Extract the [x, y] coordinate from the center of the cell holding the provided text.  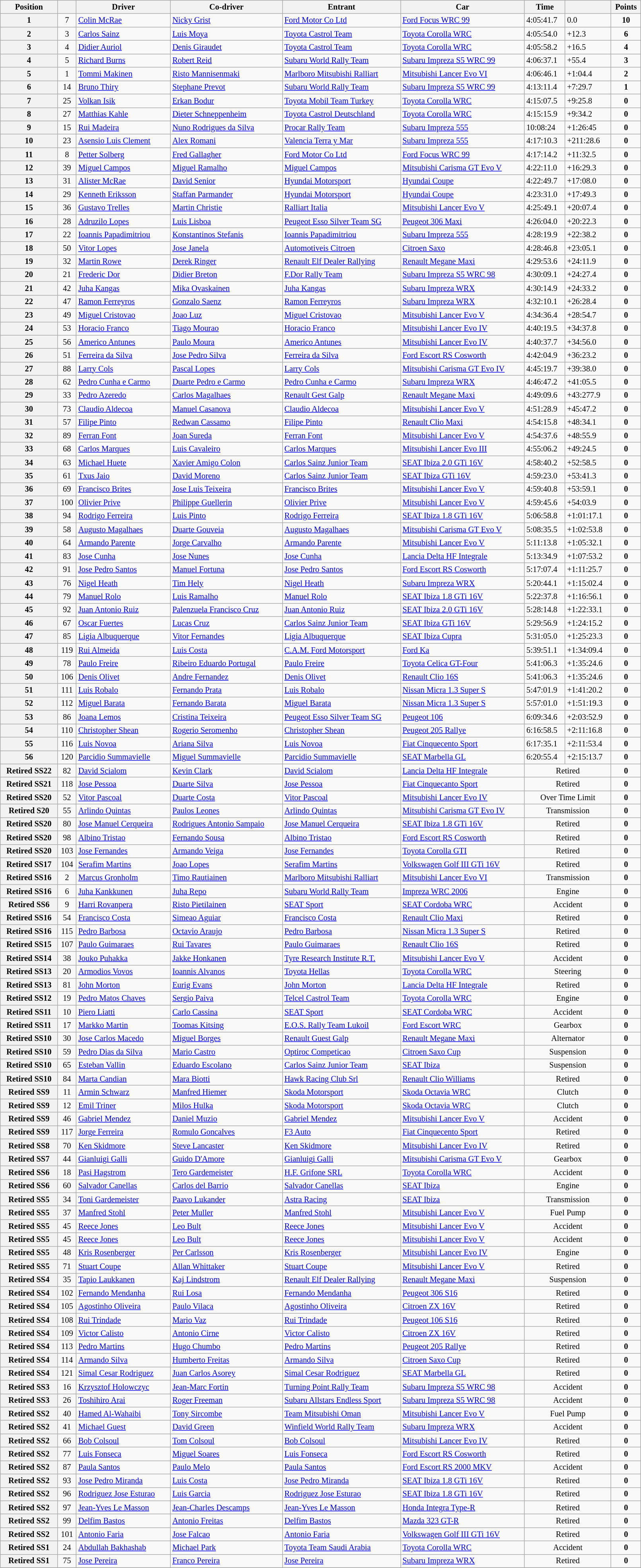
Richard Burns [123, 61]
+1:34:09.4 [588, 650]
Toyota Celica GT-Four [463, 664]
Tom Colsoul [226, 1441]
Konstantinos Stefanis [226, 234]
Automotiveis Citroen [341, 248]
Jose Nunes [226, 556]
Txus Jaio [123, 476]
+48:34.1 [588, 422]
Palenzuela Francisco Cruz [226, 610]
69 [67, 489]
43 [29, 583]
Antonio Cirne [226, 1333]
Alex Romani [226, 141]
4:54:37.6 [545, 435]
4:29:53.6 [545, 262]
Retired SS14 [29, 958]
Paulo Moura [226, 342]
+2:11:16.8 [588, 730]
4:30:09.1 [545, 275]
109 [67, 1333]
+24:27.4 [588, 275]
4:15:15.9 [545, 114]
5:22:37.8 [545, 596]
Peugeot 306 S16 [463, 1293]
F.Dor Rally Team [341, 275]
4:54:15.8 [545, 422]
13 [29, 181]
Paulo Melo [226, 1467]
+1:51:19.3 [588, 703]
5:06:58.8 [545, 516]
Valencia Terra y Mar [341, 141]
Timo Rautiainen [226, 878]
Turning Point Rally Team [341, 1387]
Joao Lopes [226, 864]
+1:01:17.1 [588, 516]
5:31:05.0 [545, 637]
+23:05.1 [588, 248]
76 [67, 583]
Mario Vaz [226, 1320]
Procar Rally Team [341, 127]
4:05:41.7 [545, 20]
Juha Kankkunen [123, 891]
+1:04.4 [588, 74]
Staffan Parmander [226, 195]
99 [67, 1521]
Miguel Summavielle [226, 757]
Armodios Vovos [123, 972]
Steve Lancaster [226, 1146]
+22:38.2 [588, 234]
4:58:40.2 [545, 463]
Points [626, 7]
+41:05.5 [588, 382]
113 [67, 1347]
+1:16:56.1 [588, 596]
Rodrigues Antonio Sampaio [226, 824]
Romulo Goncalves [226, 1132]
Michael Huete [123, 463]
Kaj Lindstrom [226, 1280]
Jean-Charles Descamps [226, 1507]
Rui Losa [226, 1293]
Retired SS8 [29, 1146]
86 [67, 717]
118 [67, 784]
84 [67, 1079]
98 [67, 838]
Jouko Puhakka [123, 958]
Pascal Lopes [226, 369]
5:39:51.1 [545, 650]
+211:28.6 [588, 141]
Tiago Mourao [226, 328]
Petter Solberg [123, 154]
119 [67, 650]
102 [67, 1293]
Pasi Hagstrom [123, 1172]
Luis Moya [226, 34]
Tyre Research Institute R.T. [341, 958]
Car [463, 7]
Marta Candian [123, 1079]
Juan Carlos Asorey [226, 1373]
106 [67, 677]
4:05:58.2 [545, 47]
Renault Guest Galp [341, 1039]
4:05:54.0 [545, 34]
Duarte Costa [226, 797]
+1:02:53.8 [588, 529]
+36:23.2 [588, 355]
Pedro Dias da Silva [123, 1052]
Toni Gardemeister [123, 1199]
Jose Pedro Silva [226, 355]
Retired SS22 [29, 771]
Guido D'Amore [226, 1159]
5:28:14.8 [545, 610]
71 [67, 1266]
121 [67, 1373]
+24:11.9 [588, 262]
Risto Mannisenmaki [226, 74]
Risto Pietilainen [226, 904]
Retired SS17 [29, 864]
4:23:31.0 [545, 195]
88 [67, 369]
85 [67, 637]
82 [67, 771]
Manuel Casanova [226, 409]
Rui Almeida [123, 650]
87 [67, 1467]
Pedro Matos Chaves [123, 998]
+9:34.2 [588, 114]
Telcel Castrol Team [341, 998]
Redwan Cassamo [226, 422]
Jose Janela [226, 248]
F3 Auto [341, 1132]
+1:26:45 [588, 127]
4:45:19.7 [545, 369]
64 [67, 543]
Tony Sircombe [226, 1414]
Tapio Laukkanen [123, 1280]
Stephane Prevot [226, 87]
Paulos Leones [226, 811]
Armin Schwarz [123, 1092]
5:08:35.5 [545, 529]
Emil Triner [123, 1105]
Adruzilo Lopes [123, 221]
4:17:14.2 [545, 154]
79 [67, 596]
108 [67, 1320]
E.O.S. Rally Team Lukoil [341, 1025]
Luis Cavaleiro [226, 449]
Andre Fernandez [226, 677]
4:42:04.9 [545, 355]
Jakke Honkanen [226, 958]
Carlos Magalhaes [226, 395]
Antonio Freitas [226, 1521]
103 [67, 851]
Milos Hulka [226, 1105]
114 [67, 1360]
Allan Whittaker [226, 1266]
4:15:07.5 [545, 101]
Ford Escort WRC [463, 1025]
Subaru Allstars Endless Sport [341, 1400]
+16.5 [588, 47]
Hugo Chumbo [226, 1347]
+24:33.2 [588, 288]
Frederic Dor [123, 275]
Manuel Fortuna [226, 570]
Paavo Lukander [226, 1199]
Vitor Lopes [123, 248]
+53:59.1 [588, 489]
Joao Luz [226, 315]
61 [67, 476]
4:30:14.9 [545, 288]
Gustavo Trelles [123, 208]
+1:05:32.1 [588, 543]
Colin McRae [123, 20]
Carlos Sainz [123, 34]
110 [67, 730]
Toyota Castrol Deutschland [341, 114]
Asensio Luis Clement [123, 141]
Fernando Barata [226, 703]
+1:11:25.7 [588, 570]
Peugeot 106 [463, 717]
Rui Madeira [123, 127]
+53:41.3 [588, 476]
Retired SS12 [29, 998]
83 [67, 556]
+20:22.3 [588, 221]
Daniel Muzio [226, 1119]
+54:03.9 [588, 503]
Franco Pereira [226, 1561]
Duarte Gouveia [226, 529]
SEAT Ibiza Cupra [463, 637]
63 [67, 463]
Over Time Limit [568, 797]
111 [67, 690]
116 [67, 744]
Luis Garcia [226, 1494]
Denis Giraudet [226, 47]
62 [67, 382]
+34:37.8 [588, 328]
78 [67, 664]
81 [67, 985]
+2:11:53.4 [588, 744]
4:59:23.0 [545, 476]
Peugeot 106 S16 [463, 1320]
Kevin Clark [226, 771]
Team Mitsubishi Oman [341, 1414]
Astra Racing [341, 1199]
Eurig Evans [226, 985]
Hamed Al-Wahaibi [123, 1414]
4:51:28.9 [545, 409]
10:08:24 [545, 127]
73 [67, 409]
Tero Gardemeister [226, 1172]
Fernando Prata [226, 690]
6:17:35.1 [545, 744]
Gonzalo Saenz [226, 302]
Ford Ka [463, 650]
C.A.M. Ford Motorsport [341, 650]
4:06:37.1 [545, 61]
Ford Escort RS 2000 MKV [463, 1467]
100 [67, 503]
Fred Gallagher [226, 154]
Steering [568, 972]
Sergio Paiva [226, 998]
+20:07.4 [588, 208]
H.F. Grifone SRL [341, 1172]
Honda Integra Type-R [463, 1507]
4:32:10.1 [545, 302]
6:09:34.6 [545, 717]
Mario Castro [226, 1052]
Vitor Fernandes [226, 637]
Volkan Isik [123, 101]
Time [545, 7]
+16:29.3 [588, 168]
Pedro Azeredo [123, 395]
58 [67, 529]
Carlo Cassina [226, 1012]
+9:25.8 [588, 101]
Ioannis Alvanos [226, 972]
+43:277.9 [588, 395]
89 [67, 435]
Abdullah Bakhashab [123, 1548]
Retired SS7 [29, 1159]
Nuno Rodrigues da Silva [226, 127]
5:29:56.9 [545, 623]
Miguel Borges [226, 1039]
Miguel Soares [226, 1454]
Jose Luis Teixeira [226, 489]
4:22:11.0 [545, 168]
57 [67, 422]
Impreza WRC 2006 [463, 891]
+7:29.7 [588, 87]
Cristina Teixeira [226, 717]
Hawk Racing Club Srl [341, 1079]
4:59:45.6 [545, 503]
70 [67, 1146]
105 [67, 1306]
Piero Liatti [123, 1012]
Renault Gest Galp [341, 395]
4:40:19.5 [545, 328]
Robert Reid [226, 61]
68 [67, 449]
104 [67, 864]
Michael Park [226, 1548]
Joan Sureda [226, 435]
4:22:49.7 [545, 181]
117 [67, 1132]
Duarte Silva [226, 784]
Ralliart Italia [341, 208]
Toyota Team Saudi Arabia [341, 1548]
Martin Christie [226, 208]
Renault Clio Williams [463, 1079]
Rui Tavares [226, 945]
Miguel Ramalho [226, 168]
Driver [123, 7]
Toyota Corolla GTI [463, 851]
4:26:04.0 [545, 221]
6:20:55.4 [545, 757]
Toshihiro Arai [123, 1400]
Paulo Vilaca [226, 1306]
Duarte Pedro e Carmo [226, 382]
+49:24.5 [588, 449]
91 [67, 570]
60 [67, 1186]
Toomas Kitsing [226, 1025]
Toyota Mobil Team Turkey [341, 101]
+55.4 [588, 61]
Manfred Hiemer [226, 1092]
Peugeot 306 Maxi [463, 221]
+26:28.4 [588, 302]
Luis Lisboa [226, 221]
Armando Veiga [226, 851]
Citroen Saxo [463, 248]
67 [67, 623]
Philippe Guellerin [226, 503]
Bruno Thiry [123, 87]
Jorge Carvalho [226, 543]
Jean-Marc Fortin [226, 1387]
Erkan Bodur [226, 101]
Per Carlsson [226, 1253]
Ribeiro Eduardo Portugal [226, 664]
David Senior [226, 181]
Humberto Freitas [226, 1360]
77 [67, 1454]
Position [29, 7]
Luis Ramalho [226, 596]
+39:38.0 [588, 369]
Markko Martin [123, 1025]
Roger Freeman [226, 1400]
+52:58.5 [588, 463]
Mitsubishi Lancer Evo III [463, 449]
4:28:46.8 [545, 248]
Michael Guest [123, 1427]
92 [67, 610]
Retired SS15 [29, 945]
+17:08.0 [588, 181]
Oscar Fuertes [123, 623]
107 [67, 945]
Nicky Grist [226, 20]
Carlos del Barrio [226, 1186]
Jorge Ferreira [123, 1132]
+48:55.9 [588, 435]
5:20:44.1 [545, 583]
+1:15:02.4 [588, 583]
4:28:19.9 [545, 234]
+1:07:53.2 [588, 556]
Esteban Vallin [123, 1065]
4:55:06.2 [545, 449]
4:13:11.4 [545, 87]
66 [67, 1441]
5:17:07.4 [545, 570]
+1:25:23.3 [588, 637]
0.0 [588, 20]
+12.3 [588, 34]
Kenneth Eriksson [123, 195]
115 [67, 931]
Matthias Kahle [123, 114]
Optiroc Competicao [341, 1052]
Mazda 323 GT-R [463, 1521]
Retired SS21 [29, 784]
Co-driver [226, 7]
Retired S20 [29, 811]
Didier Auriol [123, 47]
Eduardo Escolano [226, 1065]
Toyota Hellas [341, 972]
Entrant [341, 7]
Winfield World Rally Team [341, 1427]
4:59:40.8 [545, 489]
Jose Carlos Macedo [123, 1039]
Joana Lemos [123, 717]
Ariana Silva [226, 744]
Alister McRae [123, 181]
120 [67, 757]
Tim Hely [226, 583]
Peter Muller [226, 1213]
Marcus Gronholm [123, 878]
Rogerio Seromenho [226, 730]
4:17:10.3 [545, 141]
Martin Rowe [123, 262]
Krzysztof Holowczyc [123, 1387]
Didier Breton [226, 275]
112 [67, 703]
David Green [226, 1427]
Harri Rovanpera [123, 904]
Tommi Makinen [123, 74]
4:46:47.2 [545, 382]
94 [67, 516]
+1:22:33.1 [588, 610]
4:34:36.4 [545, 315]
Juha Repo [226, 891]
96 [67, 1494]
Simeao Aguiar [226, 918]
Jose Falcao [226, 1534]
Xavier Amigo Colon [226, 463]
Octavio Araujo [226, 931]
Dieter Schneppenheim [226, 114]
+2:03:52.9 [588, 717]
+17:49.3 [588, 195]
Mara Biotti [226, 1079]
Fernando Sousa [226, 838]
4:49:09.6 [545, 395]
4:40:37.7 [545, 342]
5:57:01.0 [545, 703]
80 [67, 824]
Mika Ovaskainen [226, 288]
+11:32.5 [588, 154]
101 [67, 1534]
Derek Ringer [226, 262]
Lucas Cruz [226, 623]
5:13:34.9 [545, 556]
Luis Pinto [226, 516]
4:25:49.1 [545, 208]
Fiat Cinquecanto Sport [463, 784]
97 [67, 1507]
+1:24:15.2 [588, 623]
93 [67, 1481]
4:06:46.1 [545, 74]
75 [67, 1561]
+2:15:13.7 [588, 757]
+1:41:20.2 [588, 690]
5:47:01.9 [545, 690]
Alternator [568, 1039]
+45:47.2 [588, 409]
+34:56.0 [588, 342]
5:11:13.8 [545, 543]
David Moreno [226, 476]
+28:54.7 [588, 315]
6:16:58.5 [545, 730]
65 [67, 1065]
59 [67, 1052]
